Scan for the cell matching the given text and deliver its [x, y] coordinate at center. 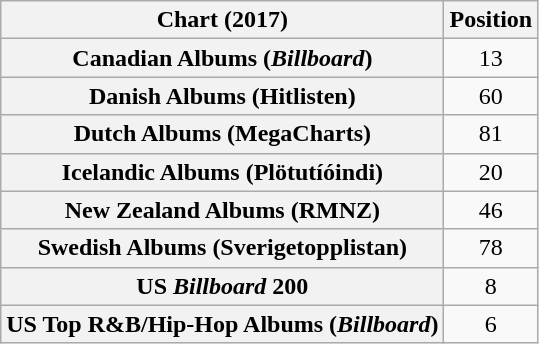
Danish Albums (Hitlisten) [222, 96]
US Billboard 200 [222, 286]
US Top R&B/Hip-Hop Albums (Billboard) [222, 324]
Icelandic Albums (Plötutíóindi) [222, 172]
Swedish Albums (Sverigetopplistan) [222, 248]
Canadian Albums (Billboard) [222, 58]
20 [491, 172]
Chart (2017) [222, 20]
81 [491, 134]
8 [491, 286]
46 [491, 210]
60 [491, 96]
13 [491, 58]
Position [491, 20]
Dutch Albums (MegaCharts) [222, 134]
6 [491, 324]
New Zealand Albums (RMNZ) [222, 210]
78 [491, 248]
